For the text-containing cell, return its midpoint in (X, Y) coordinate format. 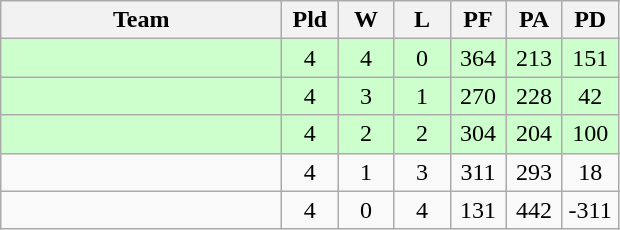
Team (142, 20)
364 (478, 58)
311 (478, 172)
304 (478, 134)
42 (590, 96)
PA (534, 20)
PD (590, 20)
270 (478, 96)
100 (590, 134)
151 (590, 58)
442 (534, 210)
18 (590, 172)
204 (534, 134)
228 (534, 96)
PF (478, 20)
L (422, 20)
213 (534, 58)
Pld (310, 20)
131 (478, 210)
W (366, 20)
-311 (590, 210)
293 (534, 172)
